Locate the cell with the specified text and output its [X, Y] center coordinate. 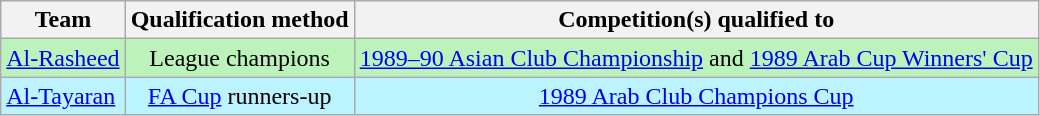
FA Cup runners-up [240, 96]
1989 Arab Club Champions Cup [696, 96]
Competition(s) qualified to [696, 20]
Al-Tayaran [63, 96]
Team [63, 20]
1989–90 Asian Club Championship and 1989 Arab Cup Winners' Cup [696, 58]
League champions [240, 58]
Al-Rasheed [63, 58]
Qualification method [240, 20]
